Return the [X, Y] coordinate for the center point of the cell that contains the specified text.  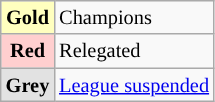
Champions [134, 17]
League suspended [134, 85]
Red [28, 51]
Gold [28, 17]
Grey [28, 85]
Relegated [134, 51]
